Scan for the cell matching the given text and deliver its [x, y] coordinate at center. 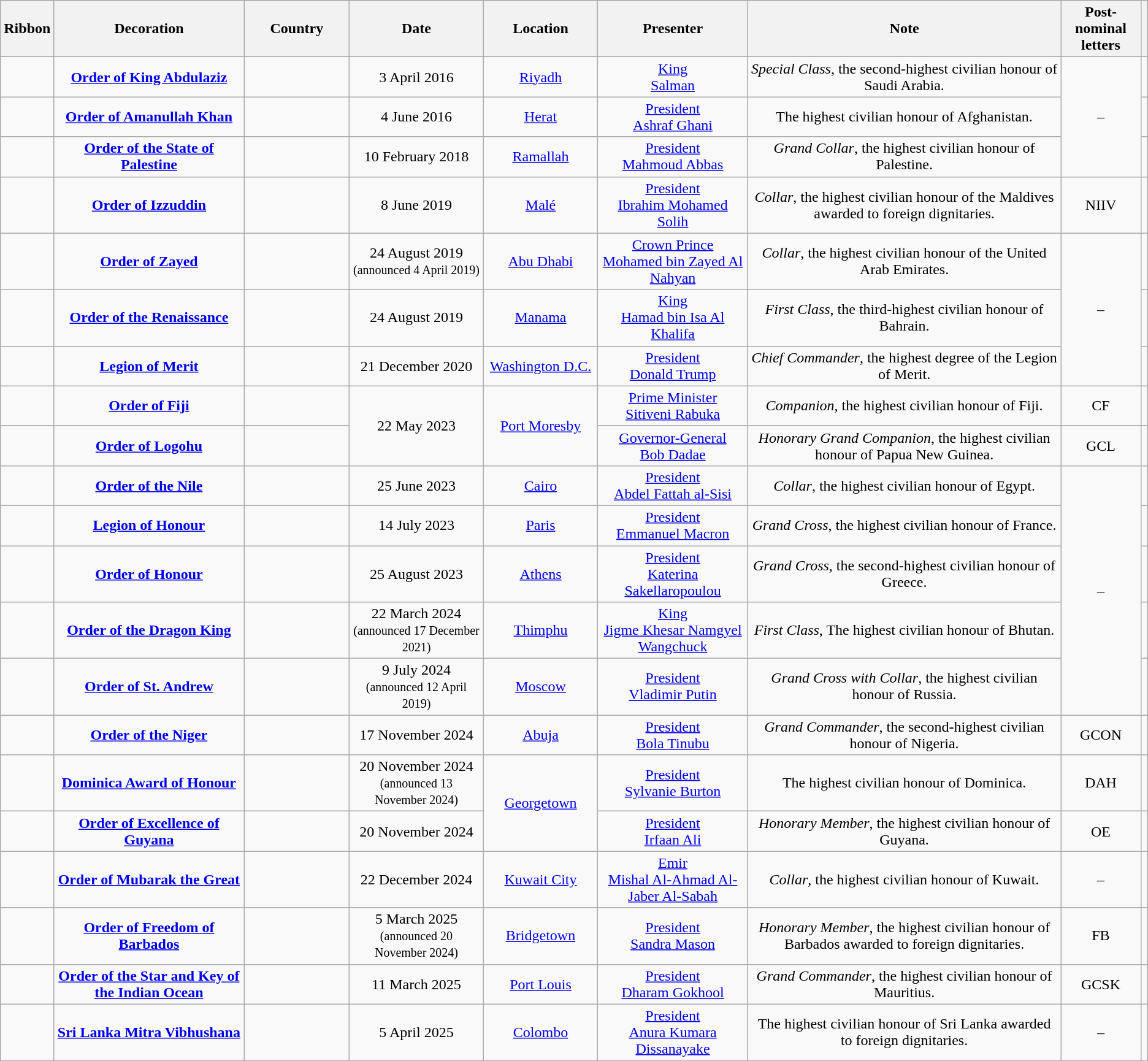
Crown PrinceMohamed bin Zayed Al Nahyan [673, 261]
17 November 2024 [417, 735]
Governor-GeneralBob Dadae [673, 445]
Grand Commander, the second-highest civilian honour of Nigeria. [904, 735]
PresidentAbdel Fattah al-Sisi [673, 486]
Collar, the highest civilian honour of the Maldives awarded to foreign dignitaries. [904, 205]
Prime MinisterSitiveni Rabuka [673, 406]
Grand Commander, the highest civilian honour of Mauritius. [904, 984]
GCL [1101, 445]
Kuwait City [540, 879]
Abuja [540, 735]
22 May 2023 [417, 426]
Order of the Nile [149, 486]
Order of King Abdulaziz [149, 77]
Collar, the highest civilian honour of Kuwait. [904, 879]
22 December 2024 [417, 879]
Moscow [540, 687]
Date [417, 29]
Malé [540, 205]
25 August 2023 [417, 574]
Athens [540, 574]
Ramallah [540, 157]
5 March 2025(announced 20 November 2024) [417, 936]
Post-nominal letters [1101, 29]
Note [904, 29]
FB [1101, 936]
PresidentMahmoud Abbas [673, 157]
Georgetown [540, 803]
First Class, The highest civilian honour of Bhutan. [904, 630]
OE [1101, 832]
CF [1101, 406]
PresidentEmmanuel Macron [673, 525]
GCON [1101, 735]
14 July 2023 [417, 525]
PresidentBola Tinubu [673, 735]
Grand Cross, the second-highest civilian honour of Greece. [904, 574]
The highest civilian honour of Sri Lanka awarded to foreign dignitaries. [904, 1032]
PresidentVladimir Putin [673, 687]
Order of Excellence of Guyana [149, 832]
Washington D.C. [540, 366]
Chief Commander, the highest degree of the Legion of Merit. [904, 366]
20 November 2024 [417, 832]
Collar, the highest civilian honour of Egypt. [904, 486]
Order of the State of Palestine [149, 157]
3 April 2016 [417, 77]
Order of Freedom of Barbados [149, 936]
Location [540, 29]
Decoration [149, 29]
Order of the Star and Key of the Indian Ocean [149, 984]
10 February 2018 [417, 157]
Order of Amanullah Khan [149, 117]
Bridgetown [540, 936]
Honorary Member, the highest civilian honour of Barbados awarded to foreign dignitaries. [904, 936]
Order of Zayed [149, 261]
9 July 2024 (announced 12 April 2019) [417, 687]
Thimphu [540, 630]
PresidentDharam Gokhool [673, 984]
Abu Dhabi [540, 261]
Country [297, 29]
21 December 2020 [417, 366]
Presenter [673, 29]
Order of Izzuddin [149, 205]
Order of Fiji [149, 406]
Collar, the highest civilian honour of the United Arab Emirates. [904, 261]
25 June 2023 [417, 486]
8 June 2019 [417, 205]
Order of Mubarak the Great [149, 879]
Paris [540, 525]
The highest civilian honour of Dominica. [904, 783]
Port Moresby [540, 426]
PresidentKaterina Sakellaropoulou [673, 574]
DAH [1101, 783]
Port Louis [540, 984]
PresidentIbrahim Mohamed Solih [673, 205]
KingSalman [673, 77]
PresidentSylvanie Burton [673, 783]
First Class, the third-highest civilian honour of Bahrain. [904, 318]
Riyadh [540, 77]
Order of Logohu [149, 445]
24 August 2019 [417, 318]
Legion of Merit [149, 366]
KingHamad bin Isa Al Khalifa [673, 318]
Order of the Niger [149, 735]
Order of St. Andrew [149, 687]
PresidentSandra Mason [673, 936]
Grand Cross, the highest civilian honour of France. [904, 525]
20 November 2024(announced 13 November 2024) [417, 783]
Order of the Renaissance [149, 318]
Order of the Dragon King [149, 630]
Grand Cross with Collar, the highest civilian honour of Russia. [904, 687]
4 June 2016 [417, 117]
Dominica Award of Honour [149, 783]
Legion of Honour [149, 525]
Sri Lanka Mitra Vibhushana [149, 1032]
Companion, the highest civilian honour of Fiji. [904, 406]
24 August 2019 (announced 4 April 2019) [417, 261]
KingJigme Khesar Namgyel Wangchuck [673, 630]
EmirMishal Al-Ahmad Al-Jaber Al-Sabah [673, 879]
PresidentAshraf Ghani [673, 117]
PresidentAnura Kumara Dissanayake [673, 1032]
Ribbon [27, 29]
Manama [540, 318]
Order of Honour [149, 574]
PresidentIrfaan Ali [673, 832]
Herat [540, 117]
The highest civilian honour of Afghanistan. [904, 117]
Grand Collar, the highest civilian honour of Palestine. [904, 157]
PresidentDonald Trump [673, 366]
GCSK [1101, 984]
Honorary Member, the highest civilian honour of Guyana. [904, 832]
5 April 2025 [417, 1032]
Colombo [540, 1032]
Special Class, the second-highest civilian honour of Saudi Arabia. [904, 77]
NIIV [1101, 205]
11 March 2025 [417, 984]
Honorary Grand Companion, the highest civilian honour of Papua New Guinea. [904, 445]
22 March 2024 (announced 17 December 2021) [417, 630]
Cairo [540, 486]
